Extract the [X, Y] coordinate from the center of the cell holding the provided text.  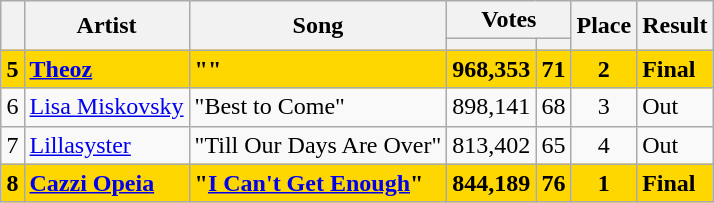
"" [318, 69]
898,141 [492, 107]
Lisa Miskovsky [106, 107]
71 [554, 69]
Result [675, 26]
Theoz [106, 69]
844,189 [492, 183]
5 [12, 69]
"I Can't Get Enough" [318, 183]
813,402 [492, 145]
7 [12, 145]
6 [12, 107]
"Best to Come" [318, 107]
Lillasyster [106, 145]
Artist [106, 26]
8 [12, 183]
Votes [509, 20]
Song [318, 26]
968,353 [492, 69]
Cazzi Opeia [106, 183]
2 [604, 69]
"Till Our Days Are Over" [318, 145]
Place [604, 26]
76 [554, 183]
4 [604, 145]
1 [604, 183]
68 [554, 107]
3 [604, 107]
65 [554, 145]
